Detect which cell encompasses the target text, then output its [X, Y] center coordinate. 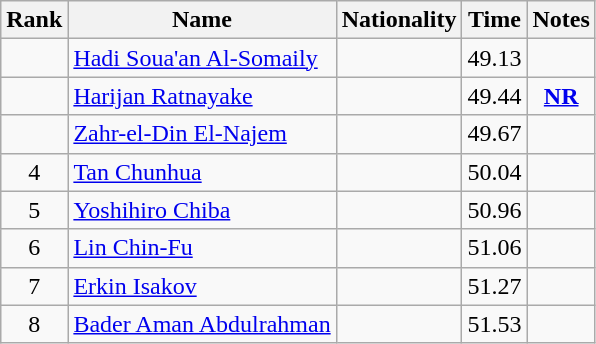
Tan Chunhua [202, 172]
49.44 [494, 96]
51.06 [494, 248]
6 [34, 248]
Erkin Isakov [202, 286]
Zahr-el-Din El-Najem [202, 134]
Lin Chin-Fu [202, 248]
49.13 [494, 58]
8 [34, 324]
49.67 [494, 134]
NR [561, 96]
50.96 [494, 210]
Name [202, 20]
Nationality [399, 20]
Hadi Soua'an Al-Somaily [202, 58]
Yoshihiro Chiba [202, 210]
Bader Aman Abdulrahman [202, 324]
50.04 [494, 172]
Harijan Ratnayake [202, 96]
Rank [34, 20]
Notes [561, 20]
Time [494, 20]
5 [34, 210]
51.53 [494, 324]
4 [34, 172]
7 [34, 286]
51.27 [494, 286]
